Search for the cell housing the specified text and yield its (x, y) center coordinate. 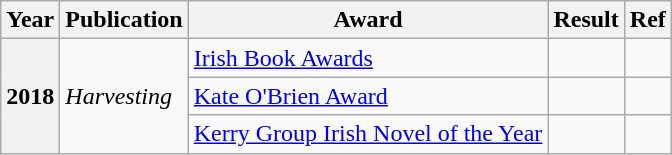
2018 (30, 96)
Ref (648, 20)
Publication (124, 20)
Year (30, 20)
Irish Book Awards (368, 58)
Harvesting (124, 96)
Kate O'Brien Award (368, 96)
Result (586, 20)
Kerry Group Irish Novel of the Year (368, 134)
Award (368, 20)
